Find where the given text appears and provide that cell's center as (X, Y) coordinate. 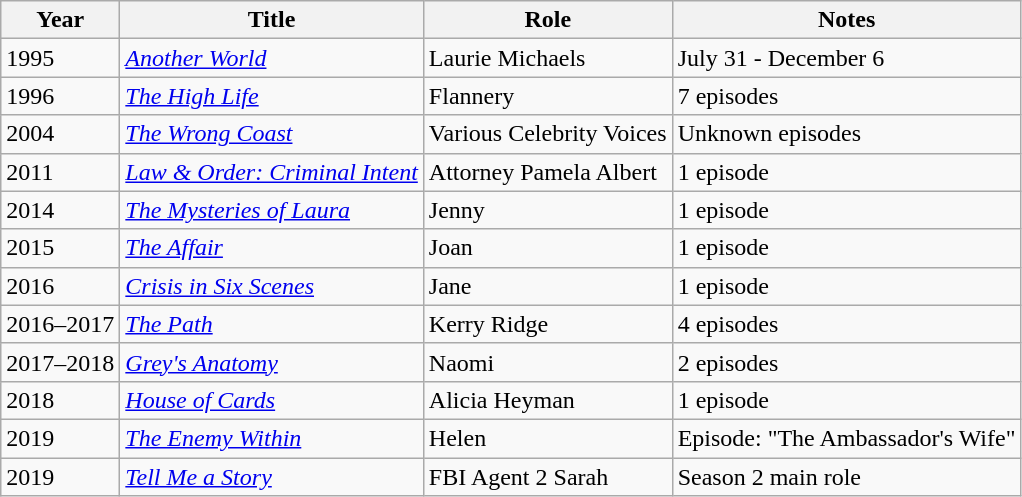
Unknown episodes (846, 134)
Grey's Anatomy (272, 362)
Episode: "The Ambassador's Wife" (846, 438)
Law & Order: Criminal Intent (272, 172)
2014 (60, 210)
July 31 - December 6 (846, 58)
2004 (60, 134)
Title (272, 20)
The High Life (272, 96)
Another World (272, 58)
Crisis in Six Scenes (272, 286)
Joan (548, 248)
1996 (60, 96)
4 episodes (846, 324)
House of Cards (272, 400)
7 episodes (846, 96)
2016 (60, 286)
2015 (60, 248)
Alicia Heyman (548, 400)
2016–2017 (60, 324)
The Path (272, 324)
Flannery (548, 96)
2018 (60, 400)
Jenny (548, 210)
FBI Agent 2 Sarah (548, 477)
1995 (60, 58)
2 episodes (846, 362)
The Wrong Coast (272, 134)
Various Celebrity Voices (548, 134)
2017–2018 (60, 362)
Kerry Ridge (548, 324)
The Affair (272, 248)
Helen (548, 438)
The Enemy Within (272, 438)
Season 2 main role (846, 477)
Year (60, 20)
Tell Me a Story (272, 477)
Jane (548, 286)
Laurie Michaels (548, 58)
Role (548, 20)
Naomi (548, 362)
Attorney Pamela Albert (548, 172)
Notes (846, 20)
2011 (60, 172)
The Mysteries of Laura (272, 210)
